Return the [X, Y] coordinate for the center point of the cell that contains the specified text.  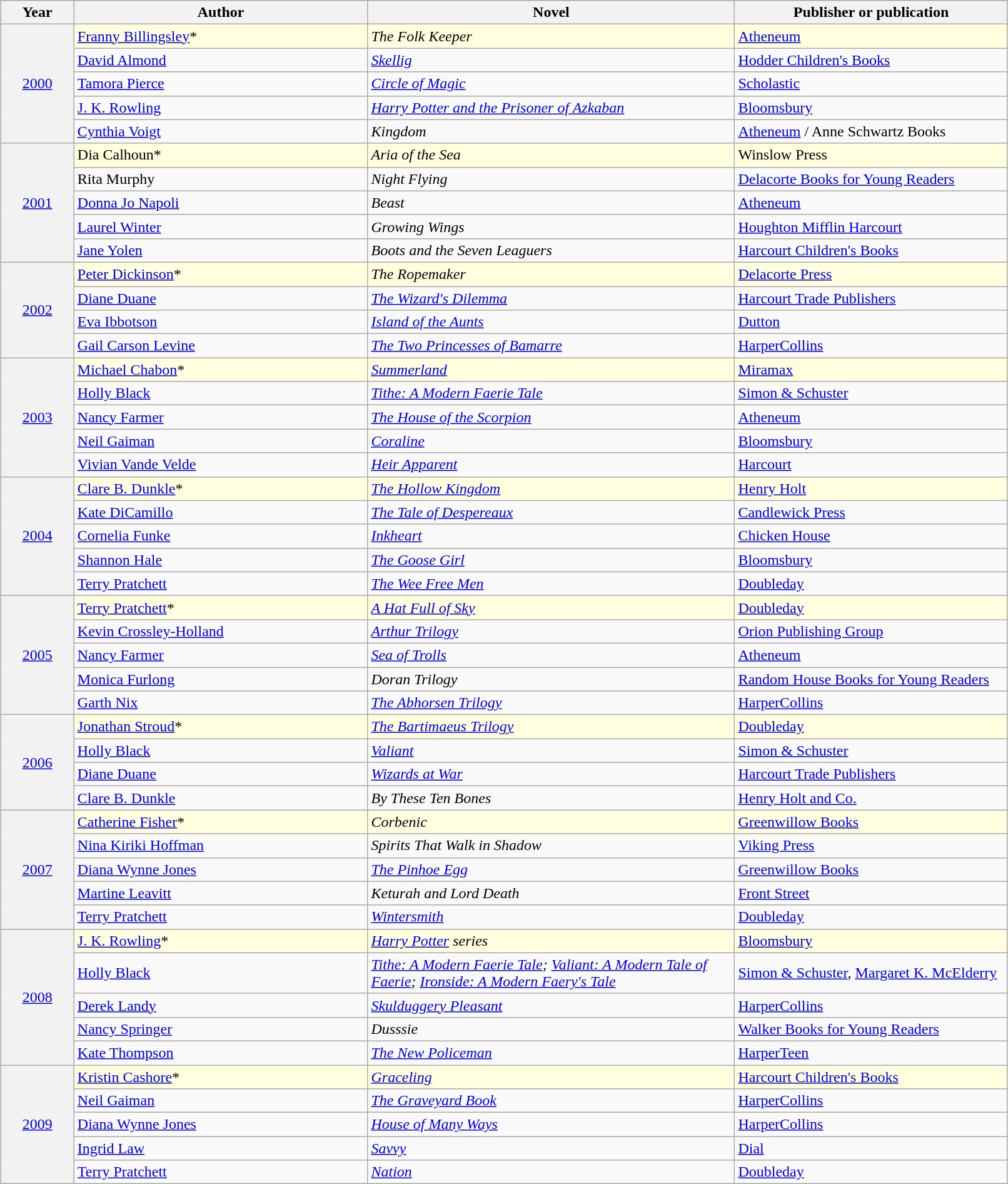
The Wizard's Dilemma [552, 298]
2005 [38, 655]
Ingrid Law [221, 1148]
Kingdom [552, 131]
Aria of the Sea [552, 155]
Jane Yolen [221, 250]
Spirits That Walk in Shadow [552, 846]
Catherine Fisher* [221, 822]
Kate Thompson [221, 1053]
Novel [552, 13]
Chicken House [871, 536]
Henry Holt and Co. [871, 798]
Jonathan Stroud* [221, 727]
Harry Potter and the Prisoner of Azkaban [552, 108]
Clare B. Dunkle* [221, 488]
Savvy [552, 1148]
J. K. Rowling* [221, 941]
Clare B. Dunkle [221, 798]
The Bartimaeus Trilogy [552, 727]
Harry Potter series [552, 941]
Doran Trilogy [552, 679]
The House of the Scorpion [552, 417]
Kristin Cashore* [221, 1076]
A Hat Full of Sky [552, 607]
Heir Apparent [552, 465]
Beast [552, 203]
Dutton [871, 322]
Sea of Trolls [552, 655]
Kevin Crossley-Holland [221, 631]
Skellig [552, 60]
The Pinhoe Egg [552, 869]
Front Street [871, 893]
Inkheart [552, 536]
Valiant [552, 751]
Candlewick Press [871, 512]
Delacorte Books for Young Readers [871, 179]
Author [221, 13]
Year [38, 13]
Cynthia Voigt [221, 131]
The Graveyard Book [552, 1101]
Terry Pratchett* [221, 607]
Derek Landy [221, 1005]
By These Ten Bones [552, 798]
Winslow Press [871, 155]
Eva Ibbotson [221, 322]
Kate DiCamillo [221, 512]
Scholastic [871, 84]
The Folk Keeper [552, 36]
Henry Holt [871, 488]
2007 [38, 869]
Wizards at War [552, 774]
Monica Furlong [221, 679]
Nation [552, 1172]
Nancy Springer [221, 1029]
HarperTeen [871, 1053]
2009 [38, 1124]
The New Policeman [552, 1053]
Island of the Aunts [552, 322]
The Ropemaker [552, 274]
Dial [871, 1148]
Tithe: A Modern Faerie Tale; Valiant: A Modern Tale of Faerie; Ironside: A Modern Faery's Tale [552, 973]
Keturah and Lord Death [552, 893]
The Goose Girl [552, 560]
Corbenic [552, 822]
Nina Kiriki Hoffman [221, 846]
Orion Publishing Group [871, 631]
Boots and the Seven Leaguers [552, 250]
Vivian Vande Velde [221, 465]
David Almond [221, 60]
Cornelia Funke [221, 536]
2002 [38, 310]
Michael Chabon* [221, 370]
Dusssie [552, 1029]
Publisher or publication [871, 13]
Night Flying [552, 179]
Atheneum / Anne Schwartz Books [871, 131]
2004 [38, 536]
Walker Books for Young Readers [871, 1029]
The Abhorsen Trilogy [552, 703]
Harcourt [871, 465]
Shannon Hale [221, 560]
Gail Carson Levine [221, 346]
Miramax [871, 370]
Graceling [552, 1076]
Tamora Pierce [221, 84]
J. K. Rowling [221, 108]
Hodder Children's Books [871, 60]
Franny Billingsley* [221, 36]
2006 [38, 762]
Donna Jo Napoli [221, 203]
Summerland [552, 370]
Circle of Magic [552, 84]
House of Many Ways [552, 1125]
Wintersmith [552, 917]
The Tale of Despereaux [552, 512]
Dia Calhoun* [221, 155]
2001 [38, 203]
Simon & Schuster, Margaret K. McElderry [871, 973]
Random House Books for Young Readers [871, 679]
The Hollow Kingdom [552, 488]
Coraline [552, 441]
2003 [38, 417]
Growing Wings [552, 226]
Delacorte Press [871, 274]
The Wee Free Men [552, 584]
Tithe: A Modern Faerie Tale [552, 393]
Laurel Winter [221, 226]
Viking Press [871, 846]
Garth Nix [221, 703]
Martine Leavitt [221, 893]
2008 [38, 997]
Skulduggery Pleasant [552, 1005]
Houghton Mifflin Harcourt [871, 226]
Peter Dickinson* [221, 274]
Arthur Trilogy [552, 631]
2000 [38, 84]
The Two Princesses of Bamarre [552, 346]
Rita Murphy [221, 179]
